Search for the cell housing the specified text and yield its (x, y) center coordinate. 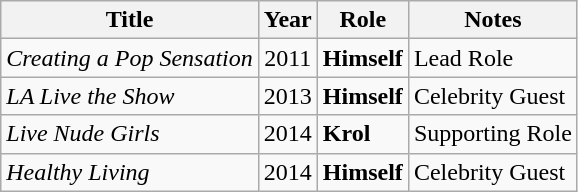
Year (288, 20)
Title (130, 20)
LA Live the Show (130, 96)
Supporting Role (492, 134)
Live Nude Girls (130, 134)
Role (362, 20)
2013 (288, 96)
Notes (492, 20)
Krol (362, 134)
2011 (288, 58)
Lead Role (492, 58)
Healthy Living (130, 172)
Creating a Pop Sensation (130, 58)
